Determine the [X, Y] coordinate at the center of the cell enclosing the given text.  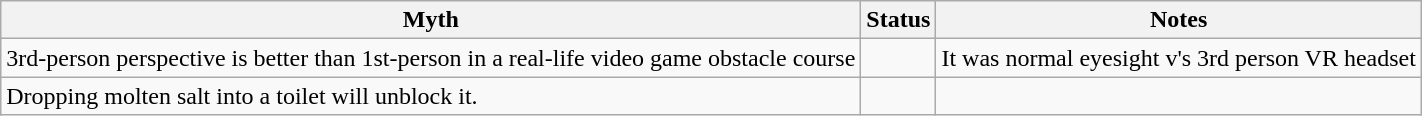
It was normal eyesight v's 3rd person VR headset [1179, 58]
Myth [431, 20]
Notes [1179, 20]
Status [898, 20]
3rd-person perspective is better than 1st-person in a real-life video game obstacle course [431, 58]
Dropping molten salt into a toilet will unblock it. [431, 96]
